Search for the cell housing the specified text and yield its (x, y) center coordinate. 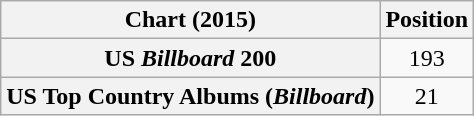
US Billboard 200 (190, 58)
193 (427, 58)
US Top Country Albums (Billboard) (190, 96)
Chart (2015) (190, 20)
21 (427, 96)
Position (427, 20)
